Search for the cell housing the specified text and yield its [x, y] center coordinate. 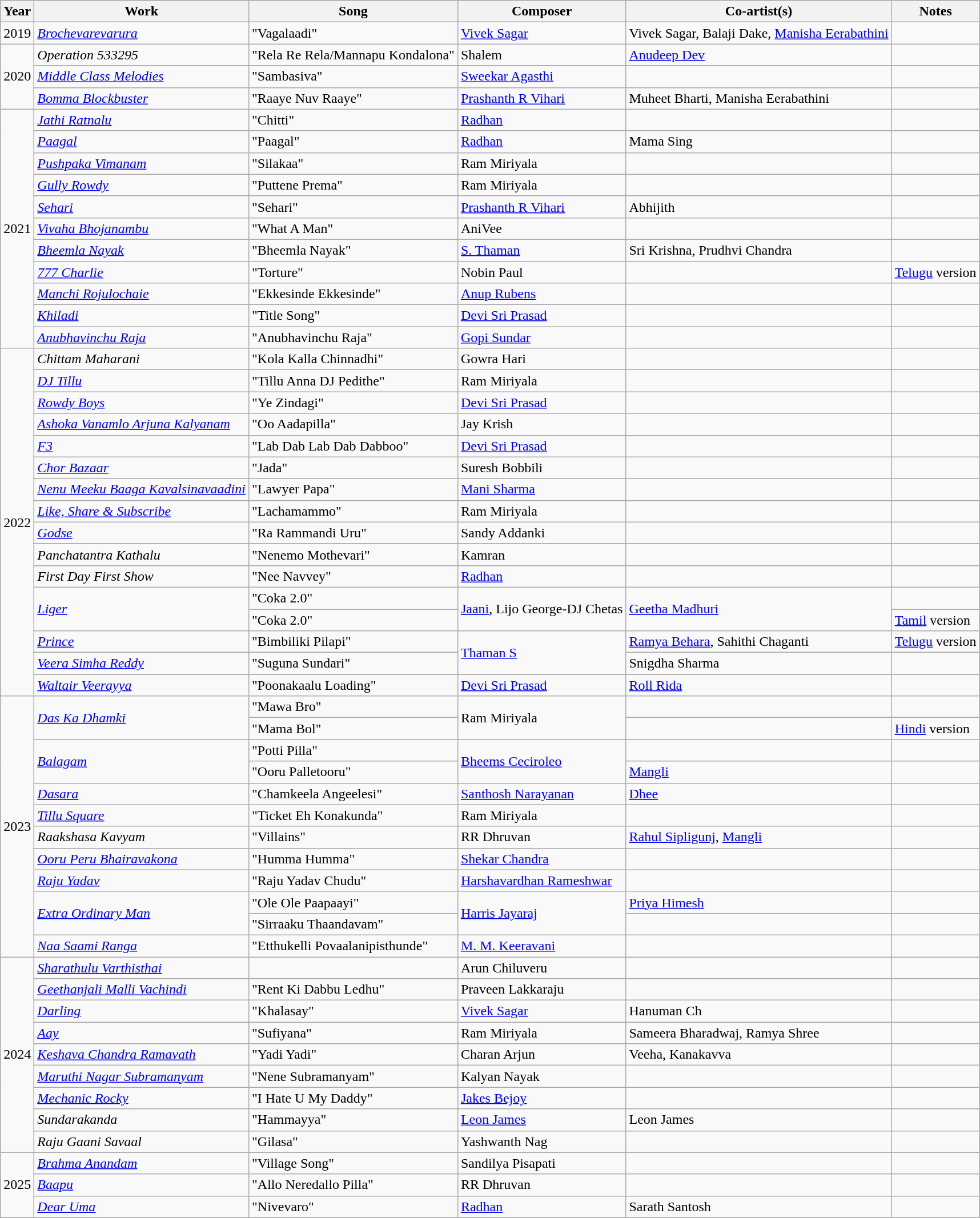
Composer [541, 11]
Roll Rida [758, 685]
Geethanjali Malli Vachindi [142, 990]
"Etthukelli Povaalanipisthunde" [353, 946]
"Rent Ki Dabbu Ledhu" [353, 990]
"Title Song" [353, 316]
Sameera Bharadwaj, Ramya Shree [758, 1033]
Hindi version [935, 729]
Harris Jayaraj [541, 913]
Tillu Square [142, 815]
Kalyan Nayak [541, 1076]
DJ Tillu [142, 381]
"Bheemla Nayak" [353, 250]
"Ticket Eh Konakunda" [353, 815]
Paagal [142, 142]
M. M. Keeravani [541, 946]
"Suguna Sundari" [353, 664]
Hanuman Ch [758, 1011]
"Raju Yadav Chudu" [353, 881]
"Kola Kalla Chinnadhi" [353, 359]
"Torture" [353, 272]
Mechanic Rocky [142, 1098]
"Mama Bol" [353, 729]
"Sirraaku Thaandavam" [353, 924]
Priya Himesh [758, 902]
Notes [935, 11]
S. Thaman [541, 250]
Rahul Sipligunj, Mangli [758, 837]
"Ole Ole Paapaayi" [353, 902]
Mama Sing [758, 142]
Abhijith [758, 207]
Vivek Sagar, Balaji Dake, Manisha Eerabathini [758, 33]
"Sambasiva" [353, 77]
"Sufiyana" [353, 1033]
Anubhavinchu Raja [142, 337]
Shalem [541, 55]
Khiladi [142, 316]
First Day First Show [142, 576]
Sweekar Agasthi [541, 77]
F3 [142, 446]
Jaani, Lijo George-DJ Chetas [541, 609]
Santhosh Narayanan [541, 794]
AniVee [541, 228]
Jay Krish [541, 424]
"Ye Zindagi" [353, 403]
Chittam Maharani [142, 359]
Ashoka Vanamlo Arjuna Kalyanam [142, 424]
"Vagalaadi" [353, 33]
Pushpaka Vimanam [142, 163]
"Lab Dab Lab Dab Dabboo" [353, 446]
Nenu Meeku Baaga Kavalsinavaadini [142, 489]
Gowra Hari [541, 359]
Chor Bazaar [142, 468]
Raju Yadav [142, 881]
"Nene Subramanyam" [353, 1076]
Keshava Chandra Ramavath [142, 1055]
2022 [17, 522]
2023 [17, 827]
Gully Rowdy [142, 185]
Muheet Bharti, Manisha Eerabathini [758, 98]
"Ooru Palletooru" [353, 772]
"Potti Pilla" [353, 750]
Veeha, Kanakavva [758, 1055]
Jathi Ratnalu [142, 120]
Balagam [142, 761]
Snigdha Sharma [758, 664]
Dhee [758, 794]
"Oo Aadapilla" [353, 424]
Bheems Ceciroleo [541, 761]
2024 [17, 1055]
Suresh Bobbili [541, 468]
"Chamkeela Angeelesi" [353, 794]
"Rela Re Rela/Mannapu Kondalona" [353, 55]
Brochevarevarura [142, 33]
Yashwanth Nag [541, 1141]
Arun Chiluveru [541, 968]
777 Charlie [142, 272]
"Poonakaalu Loading" [353, 685]
Mangli [758, 772]
Godse [142, 533]
Ooru Peru Bhairavakona [142, 859]
Operation 533295 [142, 55]
Kamran [541, 554]
Year [17, 11]
Sandilya Pisapati [541, 1163]
Raju Gaani Savaal [142, 1141]
Waltair Veerayya [142, 685]
Sehari [142, 207]
Das Ka Dhamki [142, 718]
"Nivevaro" [353, 1207]
Sri Krishna, Prudhvi Chandra [758, 250]
Tamil version [935, 620]
"Chitti" [353, 120]
2025 [17, 1185]
"Tillu Anna DJ Pedithe" [353, 381]
"Nee Navvey" [353, 576]
"I Hate U My Daddy" [353, 1098]
Dasara [142, 794]
Dear Uma [142, 1207]
Anup Rubens [541, 294]
"Lawyer Papa" [353, 489]
"Gilasa" [353, 1141]
"Sehari" [353, 207]
"Ekkesinde Ekkesinde" [353, 294]
Bomma Blockbuster [142, 98]
Sarath Santosh [758, 1207]
Baapu [142, 1185]
Vivaha Bhojanambu [142, 228]
Geetha Madhuri [758, 609]
"Paagal" [353, 142]
Brahma Anandam [142, 1163]
Prince [142, 642]
Sundarakanda [142, 1120]
Manchi Rojulochaie [142, 294]
Sharathulu Varthisthai [142, 968]
Nobin Paul [541, 272]
Thaman S [541, 653]
"Villains" [353, 837]
"Yadi Yadi" [353, 1055]
Liger [142, 609]
Naa Saami Ranga [142, 946]
"Hammayya" [353, 1120]
Veera Simha Reddy [142, 664]
Middle Class Melodies [142, 77]
Sandy Addanki [541, 533]
"Nenemo Mothevari" [353, 554]
"Bimbiliki Pilapi" [353, 642]
Like, Share & Subscribe [142, 511]
Harshavardhan Rameshwar [541, 881]
"Silakaa" [353, 163]
"Village Song" [353, 1163]
Darling [142, 1011]
Extra Ordinary Man [142, 913]
Song [353, 11]
Gopi Sundar [541, 337]
Aay [142, 1033]
Co-artist(s) [758, 11]
"Khalasay" [353, 1011]
Maruthi Nagar Subramanyam [142, 1076]
Shekar Chandra [541, 859]
2020 [17, 77]
"Allo Neredallo Pilla" [353, 1185]
"Puttene Prema" [353, 185]
Panchatantra Kathalu [142, 554]
Work [142, 11]
Charan Arjun [541, 1055]
Jakes Bejoy [541, 1098]
"Mawa Bro" [353, 707]
2019 [17, 33]
Mani Sharma [541, 489]
Bheemla Nayak [142, 250]
2021 [17, 228]
"Humma Humma" [353, 859]
Anudeep Dev [758, 55]
Raakshasa Kavyam [142, 837]
"Anubhavinchu Raja" [353, 337]
"Lachamammo" [353, 511]
Ramya Behara, Sahithi Chaganti [758, 642]
Rowdy Boys [142, 403]
"What A Man" [353, 228]
Praveen Lakkaraju [541, 990]
"Raaye Nuv Raaye" [353, 98]
"Ra Rammandi Uru" [353, 533]
"Jada" [353, 468]
